Locate the cell with the specified text and output its (x, y) center coordinate. 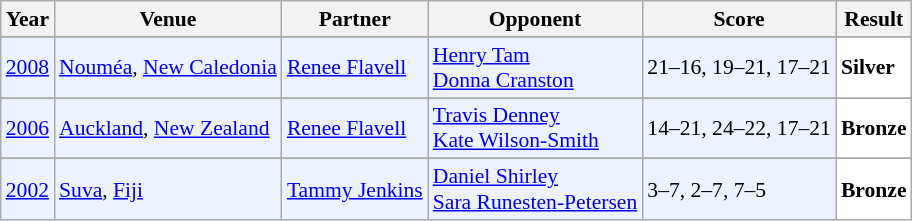
Opponent (536, 19)
3–7, 2–7, 7–5 (739, 190)
2002 (28, 190)
Daniel Shirley Sara Runesten-Petersen (536, 190)
Henry Tam Donna Cranston (536, 68)
Tammy Jenkins (355, 190)
14–21, 24–22, 17–21 (739, 128)
Nouméa, New Caledonia (168, 68)
Auckland, New Zealand (168, 128)
Result (874, 19)
Partner (355, 19)
Year (28, 19)
21–16, 19–21, 17–21 (739, 68)
Venue (168, 19)
Suva, Fiji (168, 190)
Score (739, 19)
Silver (874, 68)
2008 (28, 68)
2006 (28, 128)
Travis Denney Kate Wilson-Smith (536, 128)
